Output the (X, Y) coordinate of the center of the cell containing the given text.  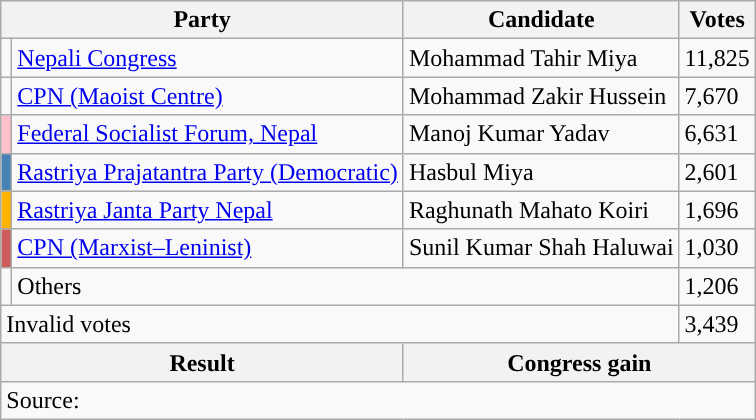
Candidate (541, 20)
Party (202, 20)
1,696 (717, 210)
Congress gain (579, 362)
3,439 (717, 324)
Rastriya Janta Party Nepal (208, 210)
Nepali Congress (208, 58)
Invalid votes (340, 324)
Mohammad Zakir Hussein (541, 96)
Mohammad Tahir Miya (541, 58)
1,030 (717, 248)
Result (202, 362)
Others (346, 286)
7,670 (717, 96)
Manoj Kumar Yadav (541, 134)
11,825 (717, 58)
Rastriya Prajatantra Party (Democratic) (208, 172)
Source: (378, 400)
Sunil Kumar Shah Haluwai (541, 248)
1,206 (717, 286)
CPN (Marxist–Leninist) (208, 248)
Votes (717, 20)
Hasbul Miya (541, 172)
2,601 (717, 172)
CPN (Maoist Centre) (208, 96)
Raghunath Mahato Koiri (541, 210)
Federal Socialist Forum, Nepal (208, 134)
6,631 (717, 134)
